Find where the given text appears and provide that cell's center as (X, Y) coordinate. 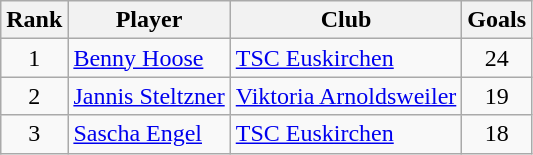
19 (497, 96)
Sascha Engel (149, 134)
Goals (497, 20)
Player (149, 20)
Viktoria Arnoldsweiler (346, 96)
3 (34, 134)
24 (497, 58)
Jannis Steltzner (149, 96)
Rank (34, 20)
1 (34, 58)
Benny Hoose (149, 58)
2 (34, 96)
Club (346, 20)
18 (497, 134)
